Output the [x, y] coordinate of the center of the cell containing the given text.  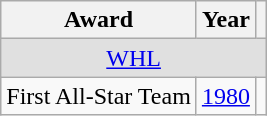
1980 [226, 96]
Year [226, 20]
WHL [134, 58]
First All-Star Team [99, 96]
Award [99, 20]
